Return [x, y] of the center of cell containing provided text 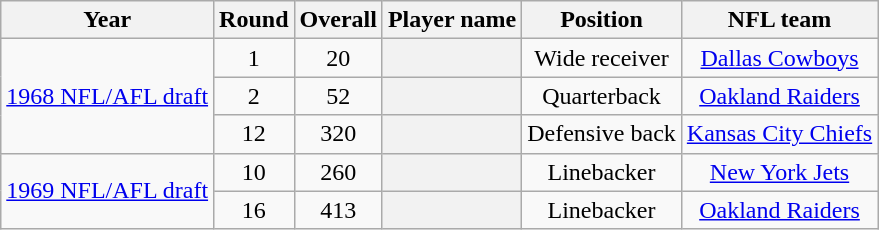
Player name [452, 20]
Kansas City Chiefs [779, 134]
Wide receiver [602, 58]
2 [254, 96]
10 [254, 172]
New York Jets [779, 172]
Defensive back [602, 134]
Position [602, 20]
1969 NFL/AFL draft [108, 191]
Quarterback [602, 96]
12 [254, 134]
52 [338, 96]
260 [338, 172]
320 [338, 134]
Year [108, 20]
16 [254, 210]
NFL team [779, 20]
1968 NFL/AFL draft [108, 96]
Overall [338, 20]
1 [254, 58]
Round [254, 20]
20 [338, 58]
Dallas Cowboys [779, 58]
413 [338, 210]
